Pinpoint the cell where the given text exists, returning its [X, Y] midpoint coordinate. 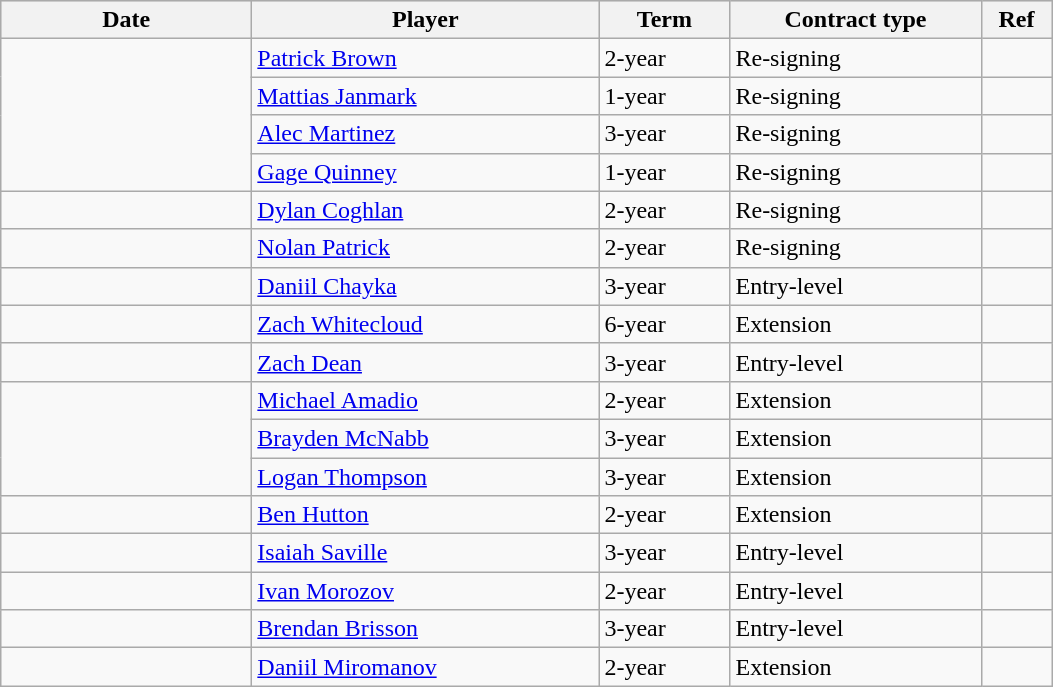
Daniil Chayka [426, 286]
Patrick Brown [426, 58]
Brayden McNabb [426, 438]
Gage Quinney [426, 172]
Brendan Brisson [426, 629]
Contract type [856, 20]
Alec Martinez [426, 134]
Ivan Morozov [426, 591]
6-year [664, 324]
Ref [1016, 20]
Term [664, 20]
Logan Thompson [426, 477]
Daniil Miromanov [426, 667]
Nolan Patrick [426, 248]
Dylan Coghlan [426, 210]
Zach Whitecloud [426, 324]
Ben Hutton [426, 515]
Date [126, 20]
Mattias Janmark [426, 96]
Isaiah Saville [426, 553]
Zach Dean [426, 362]
Player [426, 20]
Michael Amadio [426, 400]
